Return [X, Y] of the center of cell containing provided text 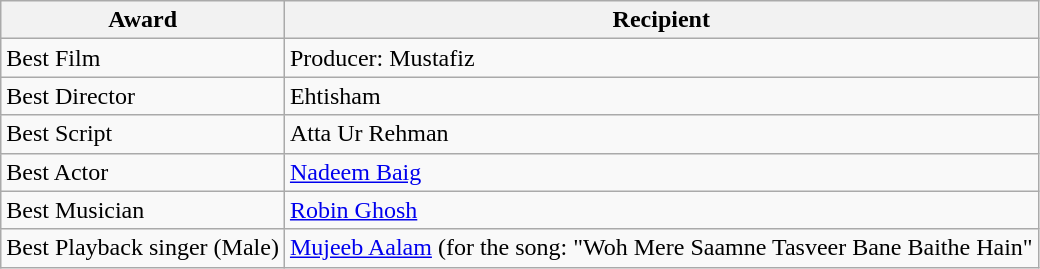
Producer: Mustafiz [661, 58]
Nadeem Baig [661, 172]
Award [143, 20]
Ehtisham [661, 96]
Best Actor [143, 172]
Best Script [143, 134]
Best Director [143, 96]
Robin Ghosh [661, 210]
Recipient [661, 20]
Best Playback singer (Male) [143, 248]
Atta Ur Rehman [661, 134]
Best Film [143, 58]
Best Musician [143, 210]
Mujeeb Aalam (for the song: "Woh Mere Saamne Tasveer Bane Baithe Hain" [661, 248]
